Return the [X, Y] coordinate for the center point of the cell that contains the specified text.  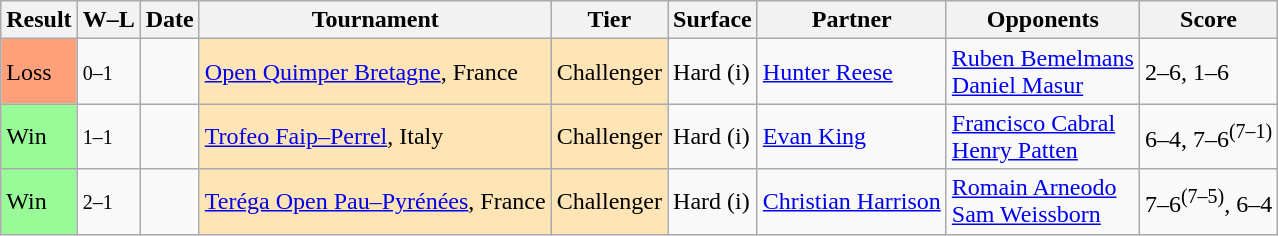
Tournament [375, 20]
Result [39, 20]
Ruben Bemelmans Daniel Masur [1042, 72]
Francisco Cabral Henry Patten [1042, 136]
Partner [852, 20]
Evan King [852, 136]
Surface [713, 20]
Loss [39, 72]
0–1 [108, 72]
Open Quimper Bretagne, France [375, 72]
7–6(7–5), 6–4 [1208, 202]
Romain Arneodo Sam Weissborn [1042, 202]
Hunter Reese [852, 72]
Date [170, 20]
1–1 [108, 136]
Christian Harrison [852, 202]
Score [1208, 20]
2–1 [108, 202]
Trofeo Faip–Perrel, Italy [375, 136]
Opponents [1042, 20]
Teréga Open Pau–Pyrénées, France [375, 202]
6–4, 7–6(7–1) [1208, 136]
W–L [108, 20]
2–6, 1–6 [1208, 72]
Tier [609, 20]
